Return (x, y) of the center of cell containing provided text 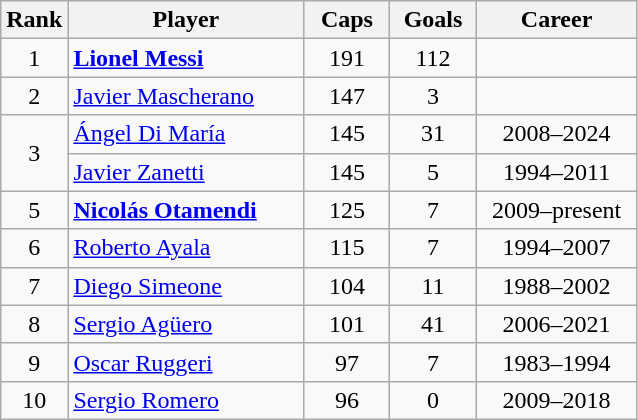
2008–2024 (556, 134)
112 (433, 58)
96 (347, 400)
9 (34, 362)
191 (347, 58)
31 (433, 134)
101 (347, 324)
147 (347, 96)
0 (433, 400)
Career (556, 20)
Player (186, 20)
2009–present (556, 210)
Oscar Ruggeri (186, 362)
Javier Zanetti (186, 172)
10 (34, 400)
Nicolás Otamendi (186, 210)
Javier Mascherano (186, 96)
2006–2021 (556, 324)
1988–2002 (556, 286)
Sergio Romero (186, 400)
125 (347, 210)
1983–1994 (556, 362)
2 (34, 96)
1994–2007 (556, 248)
2009–2018 (556, 400)
Ángel Di María (186, 134)
8 (34, 324)
Diego Simeone (186, 286)
Caps (347, 20)
115 (347, 248)
11 (433, 286)
41 (433, 324)
Goals (433, 20)
97 (347, 362)
Sergio Agüero (186, 324)
1 (34, 58)
1994–2011 (556, 172)
Lionel Messi (186, 58)
104 (347, 286)
6 (34, 248)
Roberto Ayala (186, 248)
Rank (34, 20)
